Search for the cell housing the specified text and yield its [X, Y] center coordinate. 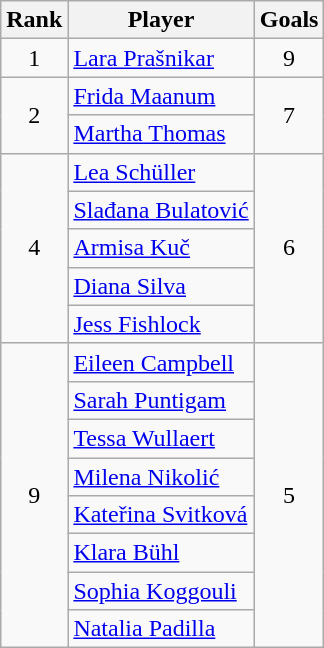
Lara Prašnikar [161, 58]
7 [289, 115]
Slađana Bulatović [161, 210]
Lea Schüller [161, 172]
Goals [289, 20]
Kateřina Svitková [161, 515]
4 [34, 248]
5 [289, 495]
Sophia Koggouli [161, 591]
Frida Maanum [161, 96]
Tessa Wullaert [161, 438]
6 [289, 248]
Diana Silva [161, 286]
Klara Bühl [161, 553]
Natalia Padilla [161, 629]
Martha Thomas [161, 134]
1 [34, 58]
Eileen Campbell [161, 362]
Sarah Puntigam [161, 400]
Player [161, 20]
Armisa Kuč [161, 248]
Milena Nikolić [161, 477]
Jess Fishlock [161, 324]
Rank [34, 20]
2 [34, 115]
